Extract the (x, y) coordinate from the center of the cell holding the provided text.  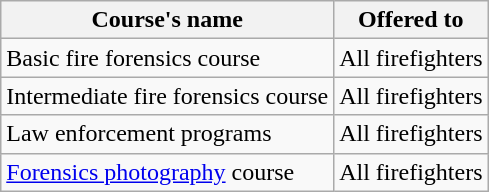
Course's name (168, 20)
Forensics photography course (168, 172)
Intermediate fire forensics course (168, 96)
Basic fire forensics course (168, 58)
Offered to (411, 20)
Law enforcement programs (168, 134)
